Search for the cell housing the specified text and yield its (X, Y) center coordinate. 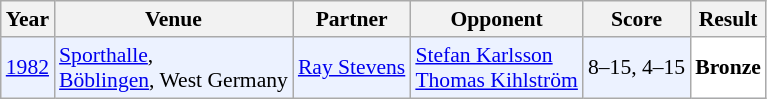
Partner (352, 19)
Ray Stevens (352, 68)
Stefan Karlsson Thomas Kihlström (496, 68)
Bronze (728, 68)
Sporthalle,Böblingen, West Germany (174, 68)
Venue (174, 19)
1982 (28, 68)
8–15, 4–15 (636, 68)
Year (28, 19)
Score (636, 19)
Opponent (496, 19)
Result (728, 19)
